Output the (X, Y) coordinate of the center of the cell containing the given text.  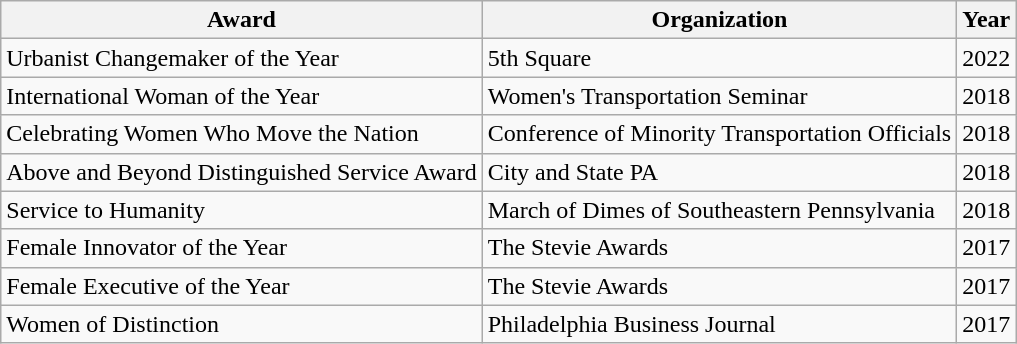
International Woman of the Year (242, 96)
City and State PA (720, 172)
Women's Transportation Seminar (720, 96)
2022 (986, 58)
Celebrating Women Who Move the Nation (242, 134)
5th Square (720, 58)
Conference of Minority Transportation Officials (720, 134)
March of Dimes of Southeastern Pennsylvania (720, 210)
Female Innovator of the Year (242, 248)
Female Executive of the Year (242, 286)
Award (242, 20)
Women of Distinction (242, 324)
Year (986, 20)
Service to Humanity (242, 210)
Above and Beyond Distinguished Service Award (242, 172)
Organization (720, 20)
Urbanist Changemaker of the Year (242, 58)
Philadelphia Business Journal (720, 324)
